Scan for the cell matching the given text and deliver its (X, Y) coordinate at center. 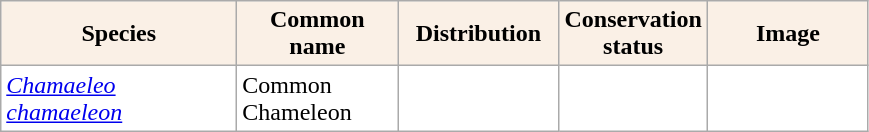
Chamaeleo chamaeleon (119, 98)
Common name (318, 34)
Image (788, 34)
Conservation status (633, 34)
Distribution (478, 34)
Species (119, 34)
Common Chameleon (318, 98)
